Return [x, y] of the center of cell containing provided text 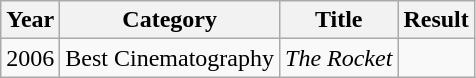
The Rocket [339, 58]
2006 [30, 58]
Category [170, 20]
Year [30, 20]
Result [436, 20]
Title [339, 20]
Best Cinematography [170, 58]
